For the text-containing cell, return its midpoint in (x, y) coordinate format. 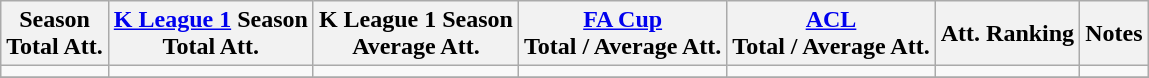
SeasonTotal Att. (55, 34)
K League 1 SeasonTotal Att. (210, 34)
K League 1 SeasonAverage Att. (416, 34)
FA CupTotal / Average Att. (622, 34)
Notes (1114, 34)
Att. Ranking (1007, 34)
ACLTotal / Average Att. (831, 34)
